Scan for the cell matching the given text and deliver its (X, Y) coordinate at center. 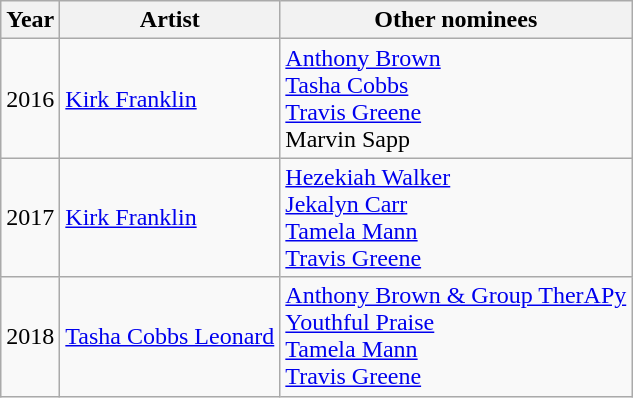
2016 (30, 98)
Anthony BrownTasha CobbsTravis GreeneMarvin Sapp (456, 98)
Other nominees (456, 20)
Year (30, 20)
Anthony Brown & Group TherAPyYouthful PraiseTamela MannTravis Greene (456, 336)
Hezekiah WalkerJekalyn CarrTamela MannTravis Greene (456, 218)
2017 (30, 218)
Artist (170, 20)
Tasha Cobbs Leonard (170, 336)
2018 (30, 336)
